Pinpoint the cell where the given text exists, returning its (x, y) midpoint coordinate. 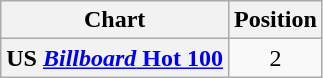
Chart (115, 20)
2 (276, 58)
Position (276, 20)
US Billboard Hot 100 (115, 58)
